Locate the cell with the specified text and output its [X, Y] center coordinate. 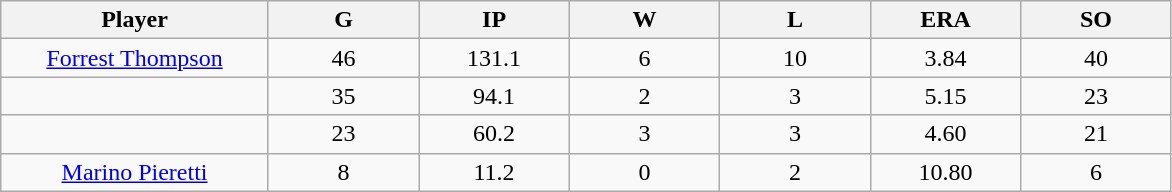
ERA [945, 20]
Forrest Thompson [135, 58]
0 [644, 172]
Marino Pieretti [135, 172]
21 [1096, 134]
10.80 [945, 172]
L [795, 20]
35 [343, 96]
W [644, 20]
Player [135, 20]
40 [1096, 58]
8 [343, 172]
G [343, 20]
11.2 [494, 172]
IP [494, 20]
4.60 [945, 134]
5.15 [945, 96]
131.1 [494, 58]
60.2 [494, 134]
46 [343, 58]
SO [1096, 20]
10 [795, 58]
94.1 [494, 96]
3.84 [945, 58]
